Find where the given text appears and provide that cell's center as (X, Y) coordinate. 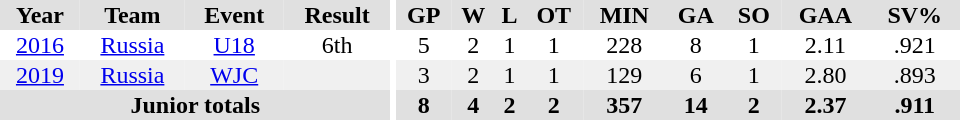
GP (424, 15)
6th (338, 45)
WJC (234, 75)
14 (696, 105)
GA (696, 15)
2.80 (825, 75)
OT (554, 15)
.921 (915, 45)
SV% (915, 15)
Team (132, 15)
SO (754, 15)
357 (624, 105)
6 (696, 75)
MIN (624, 15)
.911 (915, 105)
2.37 (825, 105)
Junior totals (196, 105)
228 (624, 45)
Result (338, 15)
GAA (825, 15)
Year (40, 15)
Event (234, 15)
.893 (915, 75)
4 (473, 105)
3 (424, 75)
5 (424, 45)
129 (624, 75)
L (510, 15)
2.11 (825, 45)
W (473, 15)
U18 (234, 45)
2016 (40, 45)
2019 (40, 75)
